Provide the [X, Y] coordinate of the cell's center where the given text is located.  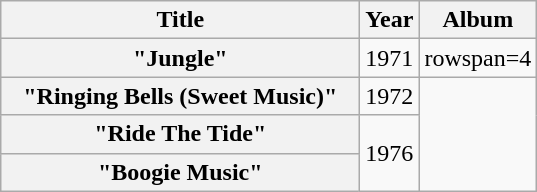
Album [478, 20]
1971 [390, 58]
Year [390, 20]
1972 [390, 96]
"Jungle" [180, 58]
"Ride The Tide" [180, 134]
rowspan=4 [478, 58]
Title [180, 20]
"Ringing Bells (Sweet Music)" [180, 96]
1976 [390, 153]
"Boogie Music" [180, 172]
